Return the [X, Y] coordinate for the center point of the cell that contains the specified text.  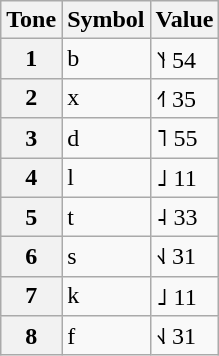
b [106, 59]
1 [32, 59]
2 [32, 98]
x [106, 98]
4 [32, 178]
7 [32, 296]
Tone [32, 20]
˥˧ 54 [184, 59]
t [106, 217]
s [106, 257]
l [106, 178]
6 [32, 257]
3 [32, 138]
˥ 55 [184, 138]
k [106, 296]
8 [32, 336]
˨ 33 [184, 217]
˧˥ 35 [184, 98]
Value [184, 20]
Symbol [106, 20]
f [106, 336]
d [106, 138]
5 [32, 217]
